Find where the given text appears and provide that cell's center as (x, y) coordinate. 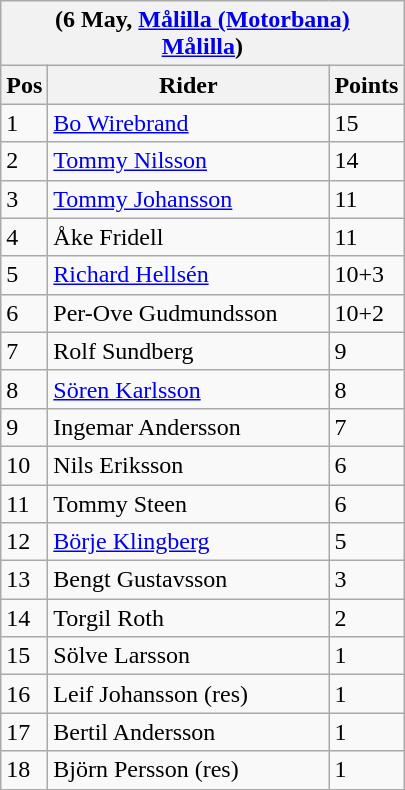
Leif Johansson (res) (188, 694)
Tommy Steen (188, 503)
Torgil Roth (188, 618)
(6 May, Målilla (Motorbana)Målilla) (202, 34)
Rolf Sundberg (188, 351)
Björn Persson (res) (188, 770)
10+2 (366, 313)
Sören Karlsson (188, 389)
12 (24, 542)
17 (24, 732)
Richard Hellsén (188, 275)
Åke Fridell (188, 237)
Bengt Gustavsson (188, 580)
Nils Eriksson (188, 465)
Bertil Andersson (188, 732)
Points (366, 85)
Tommy Nilsson (188, 161)
10 (24, 465)
13 (24, 580)
4 (24, 237)
Börje Klingberg (188, 542)
Per-Ove Gudmundsson (188, 313)
Bo Wirebrand (188, 123)
10+3 (366, 275)
Sölve Larsson (188, 656)
Rider (188, 85)
Ingemar Andersson (188, 427)
16 (24, 694)
Pos (24, 85)
18 (24, 770)
Tommy Johansson (188, 199)
